Determine the (x, y) coordinate at the center of the cell enclosing the given text.  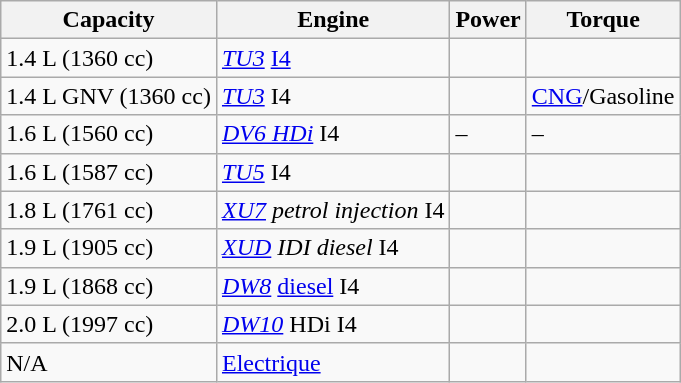
XU7 petrol injection I4 (332, 210)
TU5 I4 (332, 172)
DW10 HDi I4 (332, 324)
XUD IDI diesel I4 (332, 248)
1.9 L (1905 cc) (109, 248)
N/A (109, 362)
1.4 L GNV (1360 cc) (109, 96)
1.4 L (1360 cc) (109, 58)
1.8 L (1761 cc) (109, 210)
1.6 L (1587 cc) (109, 172)
Electrique (332, 362)
Capacity (109, 20)
Torque (603, 20)
Power (488, 20)
1.9 L (1868 cc) (109, 286)
1.6 L (1560 cc) (109, 134)
DV6 HDi I4 (332, 134)
2.0 L (1997 cc) (109, 324)
CNG/Gasoline (603, 96)
Engine (332, 20)
DW8 diesel I4 (332, 286)
